Pinpoint the cell where the given text exists, returning its [X, Y] midpoint coordinate. 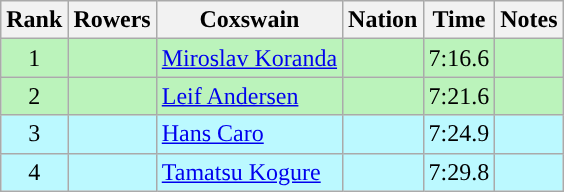
7:16.6 [459, 58]
Hans Caro [249, 134]
Leif Andersen [249, 96]
Miroslav Koranda [249, 58]
7:24.9 [459, 134]
4 [34, 172]
Nation [383, 20]
1 [34, 58]
Rank [34, 20]
Notes [529, 20]
Rowers [112, 20]
7:29.8 [459, 172]
2 [34, 96]
3 [34, 134]
Tamatsu Kogure [249, 172]
Coxswain [249, 20]
7:21.6 [459, 96]
Time [459, 20]
